From the cell containing the given text, extract its center point as [X, Y] coordinate. 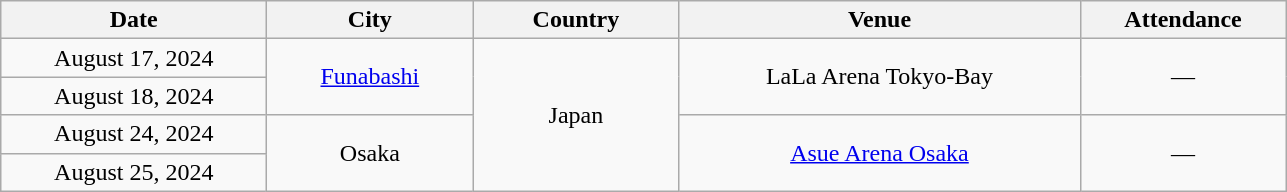
LaLa Arena Tokyo-Bay [880, 77]
August 17, 2024 [134, 58]
Country [576, 20]
Japan [576, 115]
Funabashi [370, 77]
Date [134, 20]
August 25, 2024 [134, 172]
City [370, 20]
Venue [880, 20]
August 18, 2024 [134, 96]
August 24, 2024 [134, 134]
Attendance [1183, 20]
Asue Arena Osaka [880, 153]
Osaka [370, 153]
